For the text-containing cell, return its midpoint in [x, y] coordinate format. 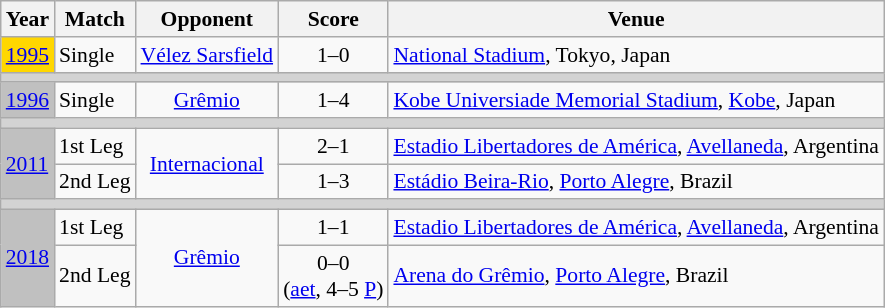
National Stadium, Tokyo, Japan [636, 55]
Score [333, 19]
Opponent [208, 19]
Vélez Sarsfield [208, 55]
Match [94, 19]
Internacional [208, 164]
Year [28, 19]
2018 [28, 258]
0–0(aet, 4–5 P) [333, 276]
Arena do Grêmio, Porto Alegre, Brazil [636, 276]
2–1 [333, 146]
1–3 [333, 182]
1–4 [333, 101]
Kobe Universiade Memorial Stadium, Kobe, Japan [636, 101]
1–1 [333, 228]
Venue [636, 19]
1996 [28, 101]
1–0 [333, 55]
1995 [28, 55]
2011 [28, 164]
Estádio Beira-Rio, Porto Alegre, Brazil [636, 182]
